Search for the cell housing the specified text and yield its [x, y] center coordinate. 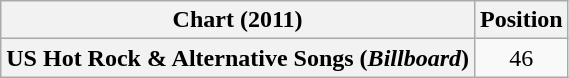
46 [521, 58]
US Hot Rock & Alternative Songs (Billboard) [238, 58]
Position [521, 20]
Chart (2011) [238, 20]
